Detect which cell encompasses the target text, then output its (x, y) center coordinate. 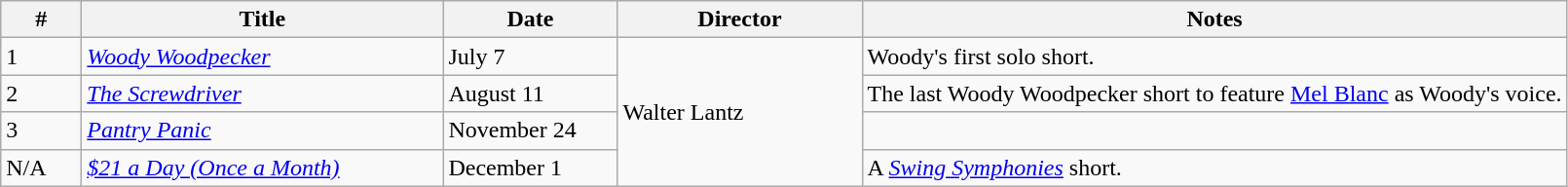
Woody Woodpecker (263, 56)
3 (41, 131)
A Swing Symphonies short. (1214, 168)
December 1 (530, 168)
Pantry Panic (263, 131)
November 24 (530, 131)
N/A (41, 168)
July 7 (530, 56)
Woody's first solo short. (1214, 56)
Notes (1214, 19)
Director (740, 19)
The last Woody Woodpecker short to feature Mel Blanc as Woody's voice. (1214, 93)
The Screwdriver (263, 93)
August 11 (530, 93)
Date (530, 19)
Title (263, 19)
Walter Lantz (740, 112)
1 (41, 56)
$21 a Day (Once a Month) (263, 168)
2 (41, 93)
# (41, 19)
